Scan for the cell matching the given text and deliver its (x, y) coordinate at center. 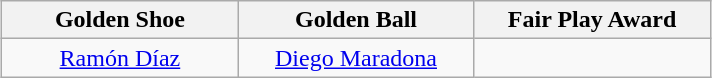
Ramón Díaz (120, 58)
Diego Maradona (356, 58)
Golden Shoe (120, 20)
Fair Play Award (592, 20)
Golden Ball (356, 20)
